From the cell containing the given text, extract its center point as (X, Y) coordinate. 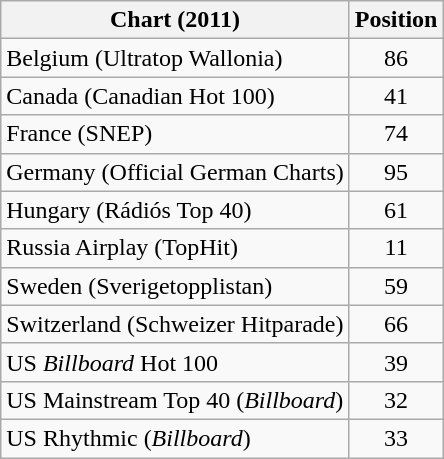
Position (396, 20)
61 (396, 210)
Switzerland (Schweizer Hitparade) (175, 324)
59 (396, 286)
11 (396, 248)
Hungary (Rádiós Top 40) (175, 210)
74 (396, 134)
86 (396, 58)
US Rhythmic (Billboard) (175, 438)
Russia Airplay (TopHit) (175, 248)
Chart (2011) (175, 20)
Sweden (Sverigetopplistan) (175, 286)
39 (396, 362)
66 (396, 324)
95 (396, 172)
Canada (Canadian Hot 100) (175, 96)
Germany (Official German Charts) (175, 172)
32 (396, 400)
41 (396, 96)
US Billboard Hot 100 (175, 362)
US Mainstream Top 40 (Billboard) (175, 400)
33 (396, 438)
Belgium (Ultratop Wallonia) (175, 58)
France (SNEP) (175, 134)
